Detect which cell encompasses the target text, then output its [x, y] center coordinate. 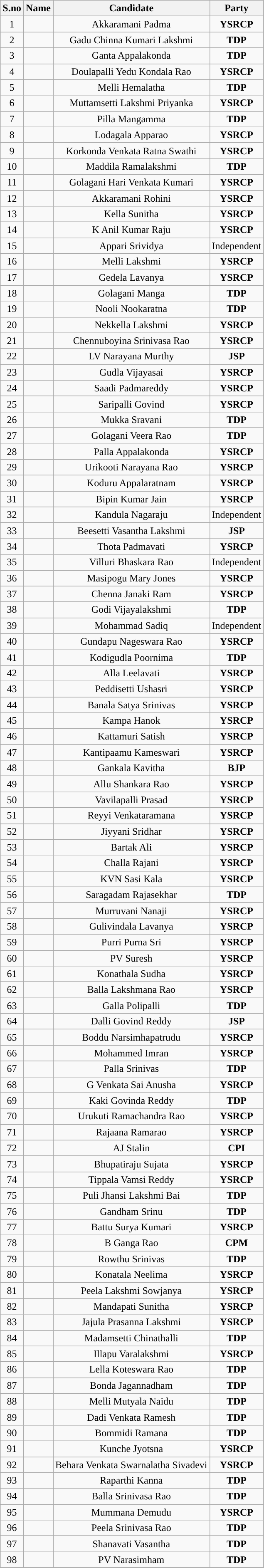
61 [12, 974]
41 [12, 657]
Akkaramani Padma [131, 24]
Allu Shankara Rao [131, 784]
Konatala Neelima [131, 1275]
5 [12, 87]
29 [12, 467]
50 [12, 800]
25 [12, 404]
98 [12, 1560]
Koduru Appalaratnam [131, 483]
34 [12, 547]
CPM [237, 1243]
Kattamuri Satish [131, 737]
Vavilapalli Prasad [131, 800]
Rowthu Srinivas [131, 1259]
Korkonda Venkata Ratna Swathi [131, 151]
44 [12, 705]
42 [12, 673]
Challa Rajani [131, 863]
Gadu Chinna Kumari Lakshmi [131, 40]
55 [12, 879]
62 [12, 990]
Battu Surya Kumari [131, 1227]
92 [12, 1464]
49 [12, 784]
Galla Polipalli [131, 1006]
72 [12, 1148]
Saripalli Govind [131, 404]
4 [12, 72]
1 [12, 24]
Urikooti Narayana Rao [131, 467]
90 [12, 1433]
Melli Lakshmi [131, 262]
45 [12, 721]
Doulapalli Yedu Kondala Rao [131, 72]
Gankala Kavitha [131, 768]
58 [12, 926]
39 [12, 626]
3 [12, 56]
Gundapu Nageswara Rao [131, 641]
Jiyyani Sridhar [131, 831]
57 [12, 910]
53 [12, 847]
Golagani Hari Venkata Kumari [131, 182]
27 [12, 435]
56 [12, 895]
6 [12, 103]
Lella Koteswara Rao [131, 1370]
23 [12, 372]
71 [12, 1132]
KVN Sasi Kala [131, 879]
65 [12, 1037]
Villuri Bhaskara Rao [131, 562]
9 [12, 151]
60 [12, 958]
Pilla Mangamma [131, 119]
K Anil Kumar Raju [131, 230]
Puli Jhansi Lakshmi Bai [131, 1195]
Chennuboyina Srinivasa Rao [131, 341]
Melli Hemalatha [131, 87]
21 [12, 341]
Mohammed Imran [131, 1053]
PV Narasimham [131, 1560]
20 [12, 325]
95 [12, 1512]
43 [12, 689]
Kunche Jyotsna [131, 1449]
Godi Vijayalakshmi [131, 610]
Mummana Demudu [131, 1512]
74 [12, 1180]
PV Suresh [131, 958]
Nooli Nookaratna [131, 309]
Golagani Veera Rao [131, 435]
13 [12, 214]
Shanavati Vasantha [131, 1544]
48 [12, 768]
Bommidi Ramana [131, 1433]
80 [12, 1275]
Illapu Varalakshmi [131, 1354]
16 [12, 262]
Kampa Hanok [131, 721]
24 [12, 388]
Saadi Padmareddy [131, 388]
Bipin Kumar Jain [131, 499]
Peddisetti Ushasri [131, 689]
69 [12, 1101]
76 [12, 1212]
77 [12, 1227]
84 [12, 1338]
Lodagala Apparao [131, 135]
Muttamsetti Lakshmi Priyanka [131, 103]
31 [12, 499]
Urukuti Ramachandra Rao [131, 1116]
Purri Purna Sri [131, 942]
Kandula Nagaraju [131, 515]
Gudla Vijayasai [131, 372]
Name [38, 8]
S.no [12, 8]
G Venkata Sai Anusha [131, 1085]
19 [12, 309]
54 [12, 863]
97 [12, 1544]
85 [12, 1354]
46 [12, 737]
Melli Mutyala Naidu [131, 1401]
35 [12, 562]
86 [12, 1370]
8 [12, 135]
75 [12, 1195]
7 [12, 119]
Raparthi Kanna [131, 1481]
Mukka Sravani [131, 420]
Gandham Srinu [131, 1212]
B Ganga Rao [131, 1243]
64 [12, 1021]
Peela Lakshmi Sowjanya [131, 1291]
Appari Srividya [131, 246]
52 [12, 831]
Chenna Janaki Ram [131, 594]
11 [12, 182]
2 [12, 40]
Bhupatiraju Sujata [131, 1164]
82 [12, 1306]
15 [12, 246]
Bartak Ali [131, 847]
73 [12, 1164]
40 [12, 641]
Mandapati Sunitha [131, 1306]
89 [12, 1417]
AJ Stalin [131, 1148]
96 [12, 1528]
Jajula Prasanna Lakshmi [131, 1322]
66 [12, 1053]
79 [12, 1259]
Kantipaamu Kameswari [131, 752]
38 [12, 610]
Behara Venkata Swarnalatha Sivadevi [131, 1464]
87 [12, 1385]
67 [12, 1069]
26 [12, 420]
Candidate [131, 8]
68 [12, 1085]
22 [12, 356]
32 [12, 515]
91 [12, 1449]
Akkaramani Rohini [131, 198]
70 [12, 1116]
LV Narayana Murthy [131, 356]
Reyyi Venkataramana [131, 816]
14 [12, 230]
Madamsetti Chinathalli [131, 1338]
94 [12, 1496]
Alla Leelavati [131, 673]
93 [12, 1481]
Kodigudla Poornima [131, 657]
Palla Srinivas [131, 1069]
47 [12, 752]
12 [12, 198]
Bonda Jagannadham [131, 1385]
36 [12, 578]
Golagani Manga [131, 293]
Maddila Ramalakshmi [131, 166]
Saragadam Rajasekhar [131, 895]
Masipogu Mary Jones [131, 578]
88 [12, 1401]
Palla Appalakonda [131, 451]
30 [12, 483]
Banala Satya Srinivas [131, 705]
CPI [237, 1148]
Dalli Govind Reddy [131, 1021]
Gulivindala Lavanya [131, 926]
Balla Lakshmana Rao [131, 990]
BJP [237, 768]
81 [12, 1291]
Murruvani Nanaji [131, 910]
33 [12, 531]
17 [12, 277]
Konathala Sudha [131, 974]
Peela Srinivasa Rao [131, 1528]
Party [237, 8]
Tippala Vamsi Reddy [131, 1180]
63 [12, 1006]
59 [12, 942]
18 [12, 293]
Mohammad Sadiq [131, 626]
Boddu Narsimhapatrudu [131, 1037]
51 [12, 816]
83 [12, 1322]
Gedela Lavanya [131, 277]
37 [12, 594]
Kaki Govinda Reddy [131, 1101]
10 [12, 166]
78 [12, 1243]
Thota Padmavati [131, 547]
Balla Srinivasa Rao [131, 1496]
Beesetti Vasantha Lakshmi [131, 531]
Kella Sunitha [131, 214]
Rajaana Ramarao [131, 1132]
28 [12, 451]
Dadi Venkata Ramesh [131, 1417]
Nekkella Lakshmi [131, 325]
Ganta Appalakonda [131, 56]
